Locate the cell with the specified text and output its [X, Y] center coordinate. 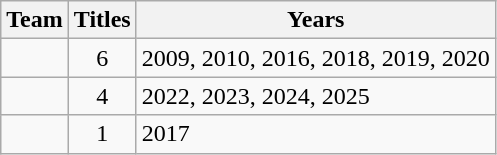
Titles [102, 20]
Team [35, 20]
2017 [316, 134]
6 [102, 58]
1 [102, 134]
2009, 2010, 2016, 2018, 2019, 2020 [316, 58]
Years [316, 20]
2022, 2023, 2024, 2025 [316, 96]
4 [102, 96]
